Scan for the cell matching the given text and deliver its (x, y) coordinate at center. 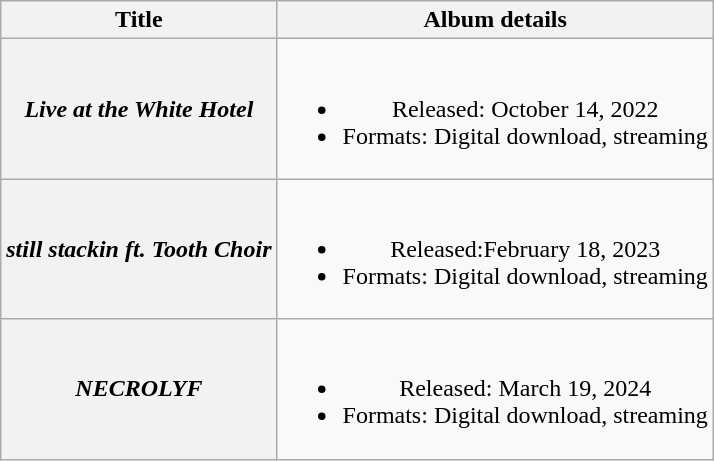
Live at the White Hotel (139, 109)
Title (139, 20)
NECROLYF (139, 389)
Released: October 14, 2022Formats: Digital download, streaming (495, 109)
Released: March 19, 2024Formats: Digital download, streaming (495, 389)
Released:February 18, 2023Formats: Digital download, streaming (495, 249)
still stackin ft. Tooth Choir (139, 249)
Album details (495, 20)
